Find where the given text appears and provide that cell's center as [X, Y] coordinate. 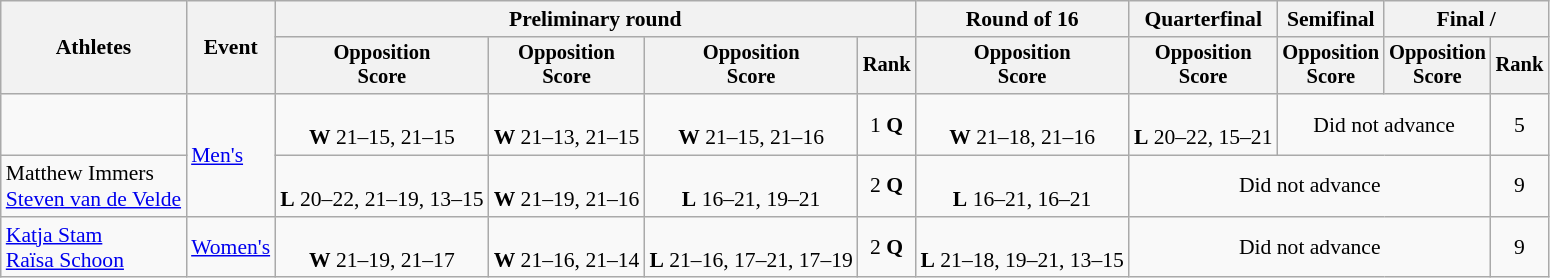
1 Q [887, 124]
L 21–18, 19–21, 13–15 [1022, 248]
Matthew ImmersSteven van de Velde [94, 186]
W 21–16, 21–14 [567, 248]
Women's [230, 248]
Final / [1466, 19]
W 21–19, 21–16 [567, 186]
5 [1520, 124]
W 21–15, 21–16 [750, 124]
Preliminary round [595, 19]
L 21–16, 17–21, 17–19 [750, 248]
Event [230, 48]
Katja StamRaïsa Schoon [94, 248]
W 21–15, 21–15 [382, 124]
Quarterfinal [1204, 19]
L 16–21, 19–21 [750, 186]
L 20–22, 21–19, 13–15 [382, 186]
W 21–13, 21–15 [567, 124]
L 20–22, 15–21 [1204, 124]
W 21–18, 21–16 [1022, 124]
Semifinal [1332, 19]
Athletes [94, 48]
L 16–21, 16–21 [1022, 186]
Men's [230, 155]
W 21–19, 21–17 [382, 248]
Round of 16 [1022, 19]
